Return (x, y) of the center of cell containing provided text 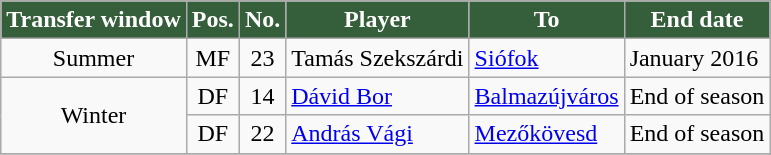
Mezőkövesd (546, 134)
Player (378, 20)
14 (262, 96)
András Vági (378, 134)
Summer (94, 58)
To (546, 20)
MF (212, 58)
Siófok (546, 58)
Tamás Szekszárdi (378, 58)
No. (262, 20)
End date (697, 20)
Dávid Bor (378, 96)
Winter (94, 115)
23 (262, 58)
Balmazújváros (546, 96)
Transfer window (94, 20)
22 (262, 134)
January 2016 (697, 58)
Pos. (212, 20)
